Pinpoint the cell where the given text exists, returning its (X, Y) midpoint coordinate. 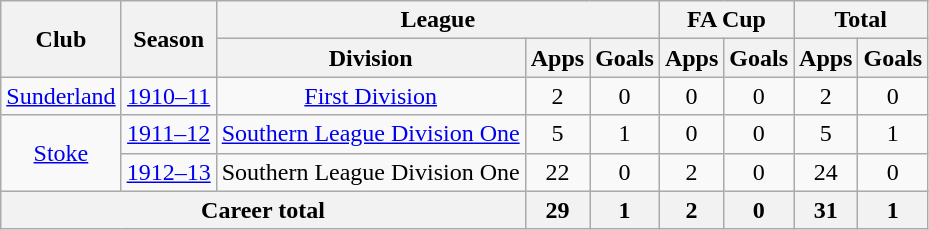
24 (826, 172)
29 (557, 210)
Sunderland (61, 96)
1912–13 (168, 172)
First Division (370, 96)
Division (370, 58)
FA Cup (726, 20)
Total (861, 20)
1911–12 (168, 134)
Career total (263, 210)
Stoke (61, 153)
31 (826, 210)
League (438, 20)
Season (168, 39)
Club (61, 39)
22 (557, 172)
1910–11 (168, 96)
